Output the (x, y) coordinate of the center of the cell containing the given text.  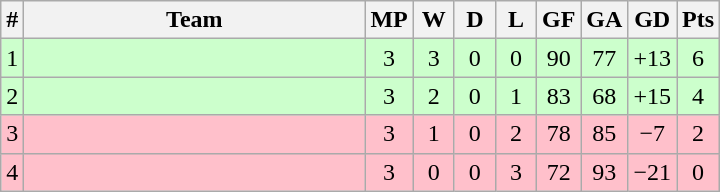
GA (604, 20)
Team (194, 20)
L (516, 20)
6 (698, 58)
72 (558, 172)
68 (604, 96)
D (474, 20)
MP (389, 20)
GD (652, 20)
90 (558, 58)
78 (558, 134)
W (434, 20)
77 (604, 58)
83 (558, 96)
85 (604, 134)
93 (604, 172)
−7 (652, 134)
−21 (652, 172)
# (12, 20)
Pts (698, 20)
GF (558, 20)
+13 (652, 58)
+15 (652, 96)
